Output the (x, y) coordinate of the center of the cell containing the given text.  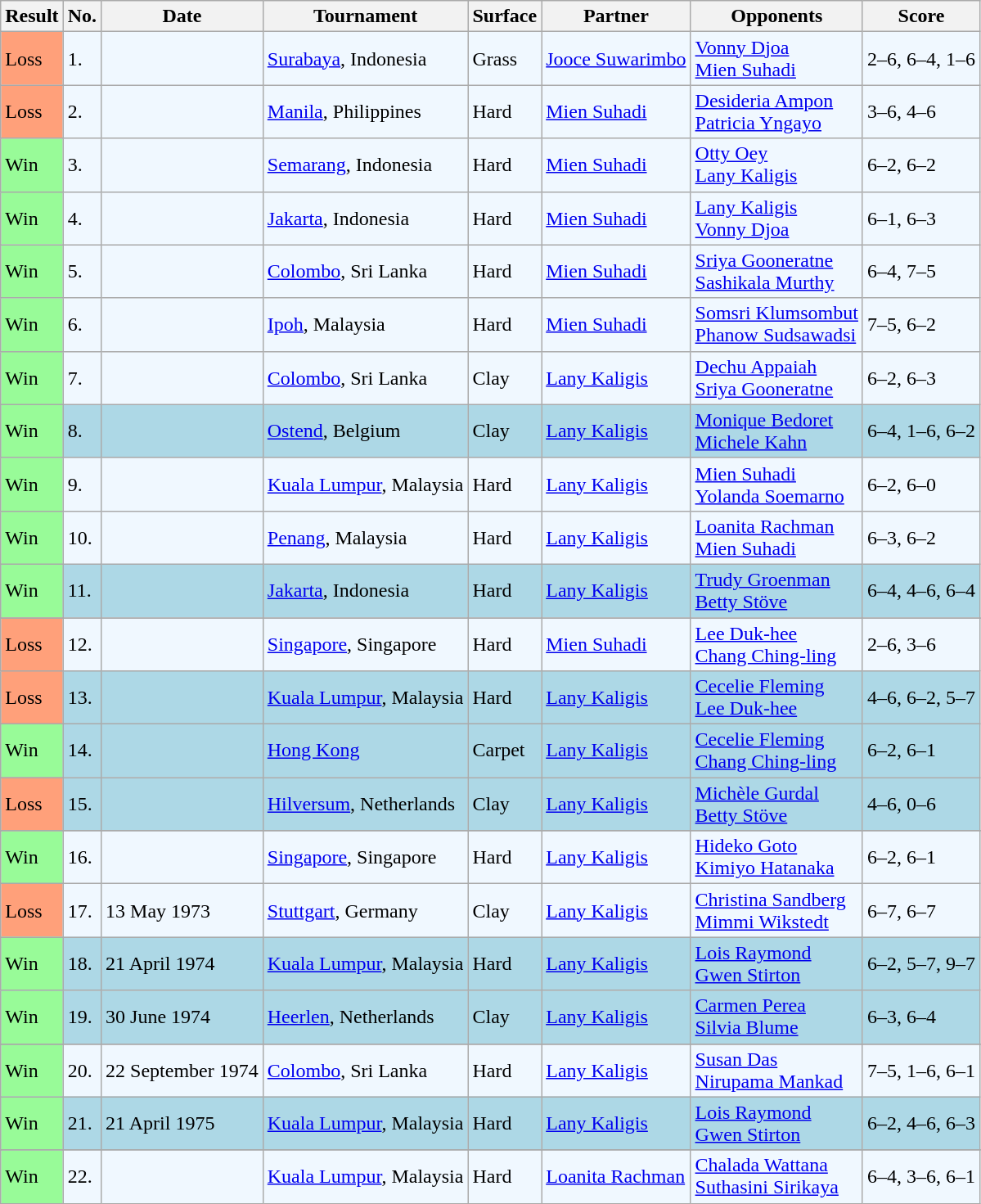
3–6, 4–6 (921, 111)
Tournament (365, 16)
Semarang, Indonesia (365, 165)
6–7, 6–7 (921, 910)
6–2, 6–3 (921, 378)
22 September 1974 (182, 1071)
6–4, 4–6, 6–4 (921, 591)
20. (82, 1071)
6–2, 4–6, 6–3 (921, 1123)
6–3, 6–4 (921, 1017)
Lany Kaligis Vonny Djoa (776, 218)
7–5, 1–6, 6–1 (921, 1071)
Surface (505, 16)
Mien Suhadi Yolanda Soemarno (776, 485)
Loanita Rachman (616, 1177)
7. (82, 378)
2–6, 6–4, 1–6 (921, 59)
22. (82, 1177)
1. (82, 59)
3. (82, 165)
13. (82, 697)
8. (82, 431)
15. (82, 804)
Heerlen, Netherlands (365, 1017)
6–4, 7–5 (921, 272)
Result (32, 16)
13 May 1973 (182, 910)
19. (82, 1017)
30 June 1974 (182, 1017)
Susan Das Nirupama Mankad (776, 1071)
Michèle Gurdal Betty Stöve (776, 804)
10. (82, 537)
12. (82, 643)
Trudy Groenman Betty Stöve (776, 591)
6–2, 6–2 (921, 165)
Chalada Wattana Suthasini Sirikaya (776, 1177)
Cecelie Fleming Chang Ching-ling (776, 751)
Stuttgart, Germany (365, 910)
6–2, 5–7, 9–7 (921, 964)
Somsri Klumsombut Phanow Sudsawadsi (776, 324)
11. (82, 591)
2–6, 3–6 (921, 643)
6–4, 3–6, 6–1 (921, 1177)
9. (82, 485)
No. (82, 16)
Carpet (505, 751)
Dechu Appaiah Sriya Gooneratne (776, 378)
Date (182, 16)
Desideria Ampon Patricia Yngayo (776, 111)
4. (82, 218)
Jooce Suwarimbo (616, 59)
Otty Oey Lany Kaligis (776, 165)
6–1, 6–3 (921, 218)
17. (82, 910)
21 April 1974 (182, 964)
Grass (505, 59)
Sriya Gooneratne Sashikala Murthy (776, 272)
21 April 1975 (182, 1123)
Cecelie Fleming Lee Duk-hee (776, 697)
Opponents (776, 16)
14. (82, 751)
6–3, 6–2 (921, 537)
6–4, 1–6, 6–2 (921, 431)
Monique Bedoret Michele Kahn (776, 431)
Score (921, 16)
6. (82, 324)
5. (82, 272)
Vonny Djoa Mien Suhadi (776, 59)
Hilversum, Netherlands (365, 804)
Hong Kong (365, 751)
Loanita Rachman Mien Suhadi (776, 537)
Partner (616, 16)
Lee Duk-hee Chang Ching-ling (776, 643)
16. (82, 858)
Surabaya, Indonesia (365, 59)
4–6, 6–2, 5–7 (921, 697)
Carmen Perea Silvia Blume (776, 1017)
Ipoh, Malaysia (365, 324)
18. (82, 964)
4–6, 0–6 (921, 804)
2. (82, 111)
Hideko Goto Kimiyo Hatanaka (776, 858)
21. (82, 1123)
Manila, Philippines (365, 111)
Ostend, Belgium (365, 431)
Christina Sandberg Mimmi Wikstedt (776, 910)
7–5, 6–2 (921, 324)
Penang, Malaysia (365, 537)
6–2, 6–0 (921, 485)
